Determine the (x, y) coordinate at the center of the cell enclosing the given text.  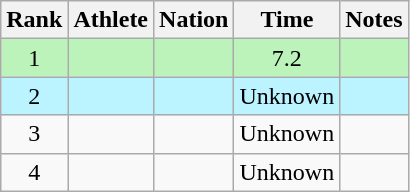
7.2 (287, 58)
Athlete (111, 20)
4 (34, 172)
Time (287, 20)
1 (34, 58)
Rank (34, 20)
Notes (374, 20)
3 (34, 134)
Nation (194, 20)
2 (34, 96)
